Scan for the cell matching the given text and deliver its [X, Y] coordinate at center. 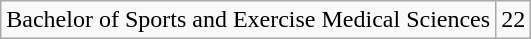
22 [514, 20]
Bachelor of Sports and Exercise Medical Sciences [248, 20]
